Determine the (X, Y) coordinate at the center of the cell enclosing the given text.  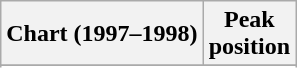
Chart (1997–1998) (102, 34)
Peakposition (249, 34)
